For the text-containing cell, return its midpoint in [x, y] coordinate format. 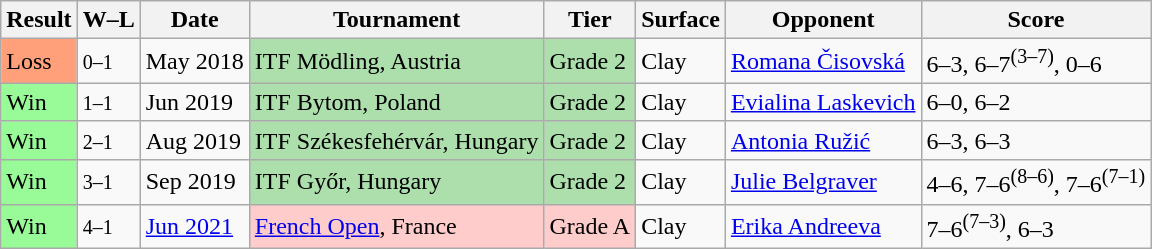
2–1 [108, 140]
Romana Čisovská [823, 62]
3–1 [108, 182]
Jun 2021 [194, 226]
Opponent [823, 20]
4–6, 7–6(8–6), 7–6(7–1) [1036, 182]
Sep 2019 [194, 182]
Score [1036, 20]
1–1 [108, 102]
6–3, 6–7(3–7), 0–6 [1036, 62]
6–0, 6–2 [1036, 102]
7–6(7–3), 6–3 [1036, 226]
6–3, 6–3 [1036, 140]
Tournament [396, 20]
4–1 [108, 226]
ITF Székesfehérvár, Hungary [396, 140]
Loss [39, 62]
Julie Belgraver [823, 182]
ITF Mödling, Austria [396, 62]
Erika Andreeva [823, 226]
Evialina Laskevich [823, 102]
French Open, France [396, 226]
May 2018 [194, 62]
0–1 [108, 62]
ITF Győr, Hungary [396, 182]
Surface [681, 20]
W–L [108, 20]
Antonia Ružić [823, 140]
Aug 2019 [194, 140]
Date [194, 20]
Tier [590, 20]
Jun 2019 [194, 102]
ITF Bytom, Poland [396, 102]
Result [39, 20]
Grade A [590, 226]
